Return the [x, y] coordinate for the center point of the cell that contains the specified text.  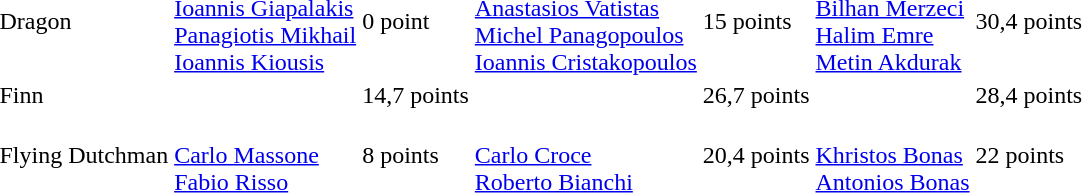
26,7 points [756, 95]
14,7 points [416, 95]
